Extract the [x, y] coordinate from the center of the cell holding the provided text.  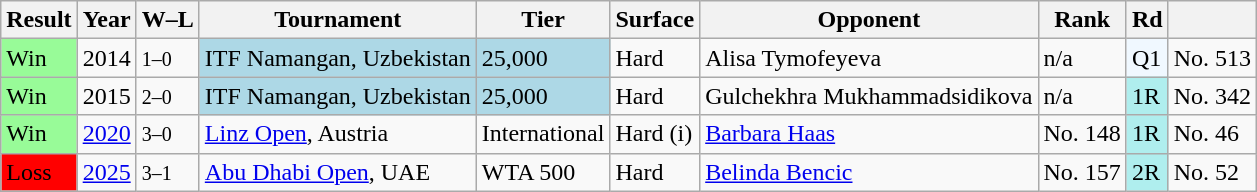
Rd [1147, 20]
2025 [106, 172]
Rank [1082, 20]
2–0 [168, 96]
3–0 [168, 134]
2014 [106, 58]
Tier [543, 20]
No. 342 [1212, 96]
No. 148 [1082, 134]
Gulchekhra Mukhammadsidikova [869, 96]
Abu Dhabi Open, UAE [338, 172]
Surface [655, 20]
Loss [39, 172]
International [543, 134]
Q1 [1147, 58]
Tournament [338, 20]
1–0 [168, 58]
2020 [106, 134]
No. 157 [1082, 172]
Year [106, 20]
Hard (i) [655, 134]
Result [39, 20]
Linz Open, Austria [338, 134]
W–L [168, 20]
No. 52 [1212, 172]
Alisa Tymofeyeva [869, 58]
2015 [106, 96]
3–1 [168, 172]
Opponent [869, 20]
Barbara Haas [869, 134]
2R [1147, 172]
No. 513 [1212, 58]
WTA 500 [543, 172]
Belinda Bencic [869, 172]
No. 46 [1212, 134]
